Return the (X, Y) coordinate for the center point of the cell that contains the specified text.  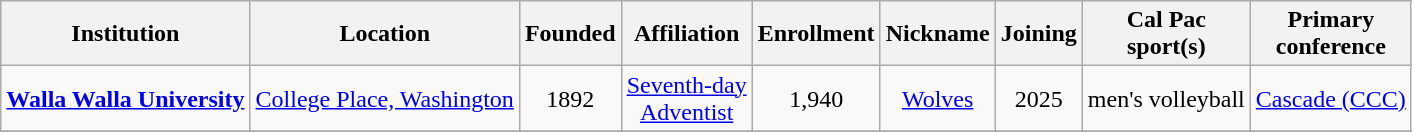
men's volleyball (1166, 98)
Primaryconference (1330, 34)
Nickname (938, 34)
Affiliation (686, 34)
Cal Pacsport(s) (1166, 34)
1892 (570, 98)
Location (384, 34)
Walla Walla University (126, 98)
2025 (1038, 98)
Joining (1038, 34)
1,940 (816, 98)
College Place, Washington (384, 98)
Wolves (938, 98)
Cascade (CCC) (1330, 98)
Founded (570, 34)
Institution (126, 34)
Enrollment (816, 34)
Seventh-dayAdventist (686, 98)
